Identify which cell holds the provided text, then report its [x, y] central coordinate. 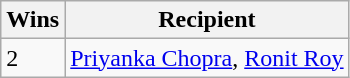
2 [33, 58]
Wins [33, 20]
Recipient [207, 20]
Priyanka Chopra, Ronit Roy [207, 58]
